Provide the (x, y) coordinate of the cell's center where the given text is located.  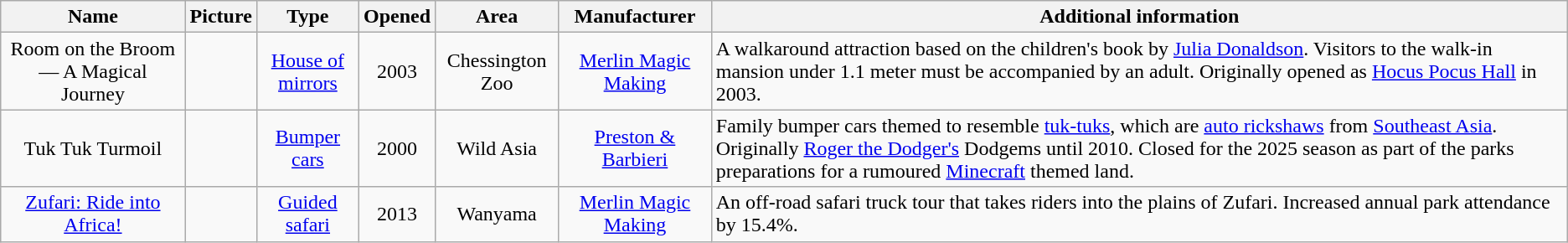
Room on the Broom — A Magical Journey (93, 71)
Bumper cars (307, 148)
Area (498, 17)
2013 (397, 215)
2003 (397, 71)
Picture (221, 17)
Wanyama (498, 215)
Opened (397, 17)
House of mirrors (307, 71)
Type (307, 17)
2000 (397, 148)
Additional information (1139, 17)
An off-road safari truck tour that takes riders into the plains of Zufari. Increased annual park attendance by 15.4%. (1139, 215)
Preston & Barbieri (635, 148)
Name (93, 17)
Wild Asia (498, 148)
Guided safari (307, 215)
Zufari: Ride into Africa! (93, 215)
Tuk Tuk Turmoil (93, 148)
Manufacturer (635, 17)
Chessington Zoo (498, 71)
